Scan for the cell matching the given text and deliver its (X, Y) coordinate at center. 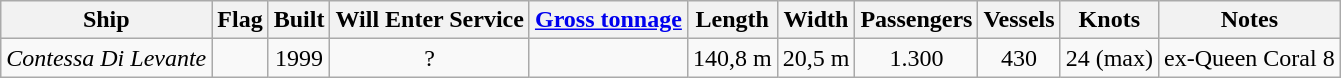
1.300 (916, 58)
? (430, 58)
Contessa Di Levante (106, 58)
24 (max) (1109, 58)
1999 (299, 58)
Ship (106, 20)
Width (816, 20)
Built (299, 20)
Length (732, 20)
Knots (1109, 20)
Passengers (916, 20)
Notes (1249, 20)
Will Enter Service (430, 20)
Vessels (1019, 20)
Gross tonnage (608, 20)
Flag (240, 20)
430 (1019, 58)
ex-Queen Coral 8 (1249, 58)
20,5 m (816, 58)
140,8 m (732, 58)
